Return (X, Y) of the center of cell containing provided text 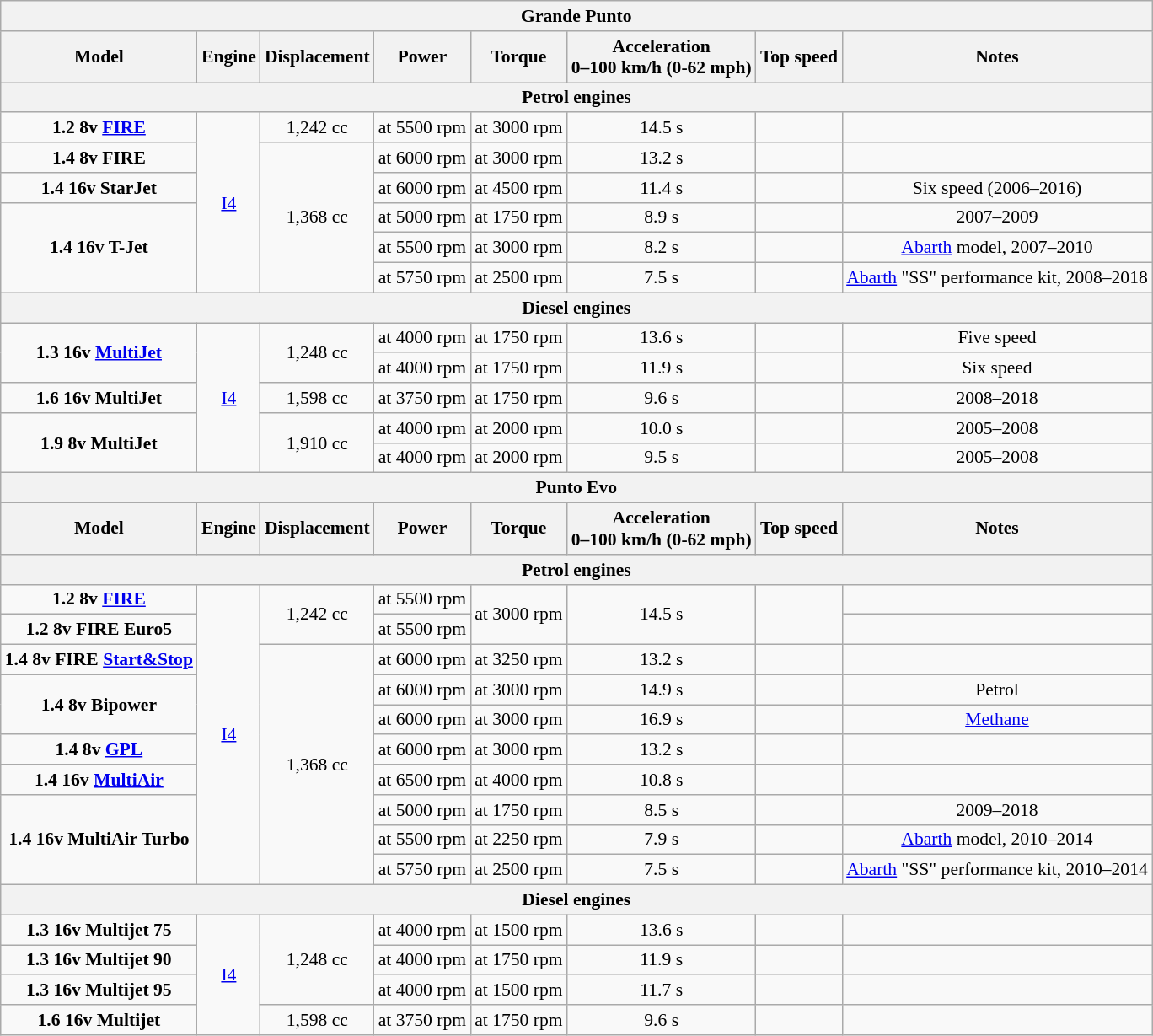
Abarth model, 2007–2010 (997, 248)
1.2 8v FIRE Euro5 (99, 630)
1.6 16v MultiJet (99, 398)
at 3250 rpm (518, 660)
14.9 s (662, 690)
1.4 16v StarJet (99, 188)
2009–2018 (997, 810)
8.2 s (662, 248)
Petrol (997, 690)
1.6 16v Multijet (99, 1020)
Abarth "SS" performance kit, 2010–2014 (997, 870)
1.4 8v FIRE (99, 158)
11.4 s (662, 188)
at 2250 rpm (518, 840)
Punto Evo (576, 488)
at 4500 rpm (518, 188)
8.5 s (662, 810)
10.8 s (662, 780)
10.0 s (662, 428)
at 6500 rpm (422, 780)
1.4 16v MultiAir (99, 780)
1.3 16v Multijet 95 (99, 990)
1.3 16v Multijet 75 (99, 930)
1.4 8v FIRE Start&Stop (99, 660)
Five speed (997, 338)
Six speed (2006–2016) (997, 188)
1.3 16v MultiJet (99, 352)
1.4 8v GPL (99, 750)
1.9 8v MultiJet (99, 443)
9.5 s (662, 458)
1,910 cc (317, 443)
Methane (997, 720)
1.3 16v Multijet 90 (99, 960)
Grande Punto (576, 16)
1.4 16v T-Jet (99, 248)
Abarth "SS" performance kit, 2008–2018 (997, 278)
Abarth model, 2010–2014 (997, 840)
16.9 s (662, 720)
1.4 8v Bipower (99, 705)
11.7 s (662, 990)
7.9 s (662, 840)
8.9 s (662, 217)
Six speed (997, 368)
1.4 16v MultiAir Turbo (99, 840)
2008–2018 (997, 398)
2007–2009 (997, 217)
